Extract the [x, y] coordinate from the center of the cell holding the provided text.  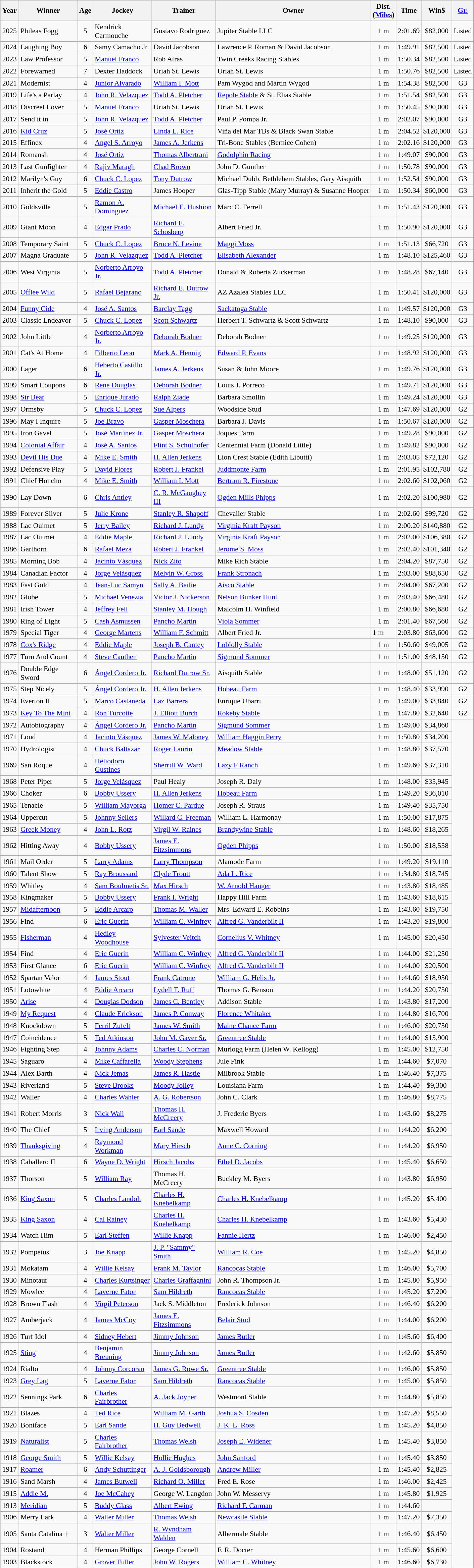
Frank Stronach [293, 573]
Andrew Miller [293, 1470]
2001 [9, 353]
Grey Lag [48, 1381]
Send it in [48, 119]
Murlogg Farm (Helen W. Kellogg) [293, 1049]
Peter Piper [48, 781]
Melvin W. Gross [184, 573]
Canadian Factor [48, 573]
1979 [9, 633]
2023 [9, 59]
Funny Cide [48, 309]
Mike Caffarella [122, 1062]
Tony Dutrow [184, 179]
Rafael Bejarano [122, 292]
Flint S. Schulhofer [184, 445]
Age [85, 11]
$9,300 [436, 1085]
2:01.40 [409, 621]
Colonial Affair [48, 445]
1939 [9, 1146]
$34,200 [436, 737]
$19,110 [436, 862]
Max Hirsch [184, 886]
$66,720 [436, 244]
Blackstock [48, 1562]
William Ray [122, 1179]
Junior Alvarado [122, 83]
Fisherman [48, 938]
Wayne D. Wright [122, 1162]
J. Elliott Burch [184, 713]
Maine Chance Farm [293, 1026]
Loud [48, 737]
1996 [9, 421]
1982 [9, 597]
Ted Atkinson [122, 1038]
1:49.28 [409, 433]
Malcolm H. Winfield [293, 609]
Addison Stable [293, 1002]
2014 [9, 155]
Ogden Phipps [293, 845]
Richard E. Schosberg [184, 227]
Hedley Woodhouse [122, 938]
$101,340 [436, 549]
1975 [9, 689]
1993 [9, 457]
2016 [9, 131]
$20,450 [436, 938]
Sally A. Bailie [184, 585]
1:50.80 [409, 737]
Sherrill W. Ward [184, 765]
1937 [9, 1179]
Alex Barth [48, 1074]
1995 [9, 433]
The Chief [48, 1130]
$82,000 [436, 31]
2:03.80 [409, 633]
Dexter Haddock [122, 71]
$66,480 [436, 597]
James W. Smith [184, 1026]
1:51.13 [409, 244]
Anne C. Corning [293, 1146]
Heberto Castillo Jr. [122, 369]
$20,500 [436, 966]
Lager [48, 369]
Louis J. Porreco [293, 385]
Fred E. Rose [293, 1482]
Mowlee [48, 1292]
R. Wyndham Walden [184, 1533]
David Jacobson [184, 47]
1958 [9, 898]
Giant Moon [48, 227]
Gustavo Rodriguez [184, 31]
Scott Schwartz [184, 321]
Richard F. Carman [293, 1506]
1944 [9, 1074]
$125,460 [436, 256]
Milbrook Stable [293, 1074]
Chevalier Stable [293, 513]
Nick Wall [122, 1114]
Rafael Meza [122, 549]
Florence Whitaker [293, 1014]
$12,750 [436, 1049]
Joseph R. Daly [293, 781]
Sidney Hebert [122, 1337]
San Roque [48, 765]
Garthorn [48, 549]
J. K. L. Ross [293, 1425]
1943 [9, 1085]
$16,700 [436, 1014]
Ring of Light [48, 621]
Jean-Luc Samyn [122, 585]
Joe Bravo [122, 421]
Boniface [48, 1425]
$1,925 [436, 1494]
C. R. McGaughey III [184, 497]
1927 [9, 1320]
1961 [9, 862]
Sennings Park [48, 1397]
1:50.90 [409, 227]
1951 [9, 990]
Watch Him [48, 1236]
$17,200 [436, 1002]
1942 [9, 1097]
Forewarned [48, 71]
William R. Coe [293, 1252]
$140,880 [436, 526]
George W. Langdon [184, 1494]
Turf Idol [48, 1337]
Johnny Adams [122, 1049]
William C. Whitney [293, 1562]
Homer C. Pardue [184, 806]
2025 [9, 31]
William Haggin Perry [293, 737]
Belair Stud [293, 1320]
2010 [9, 207]
Repole Stable & St. Elias Stable [293, 95]
$72,120 [436, 457]
Hollie Hughes [184, 1458]
1926 [9, 1337]
John Sanford [293, 1458]
Thanksgiving [48, 1146]
Aisco Stable [293, 585]
1965 [9, 806]
Sting [48, 1352]
William G. Helis Jr. [293, 978]
2:01.95 [409, 469]
René Douglas [122, 385]
Marc C. Ferrell [293, 207]
Marilyn's Guy [48, 179]
Forever Silver [48, 513]
Enrique Ubarri [293, 701]
1930 [9, 1280]
George Martens [122, 633]
1966 [9, 794]
Ramon A. Dominguez [122, 207]
Laughing Boy [48, 47]
Last Gunfighter [48, 167]
Nelson Bunker Hunt [293, 597]
Gr. [463, 11]
1985 [9, 561]
Life's a Parlay [48, 95]
Angel S. Arroyo [122, 143]
$2,450 [436, 1236]
$35,750 [436, 806]
Barbara J. Davis [293, 421]
1986 [9, 549]
Mrs. Edward E. Robbins [293, 910]
H. Guy Bedwell [184, 1425]
1:50.76 [409, 71]
Double Edge Sword [48, 673]
1970 [9, 749]
Cox's Ridge [48, 645]
Richard O. Miller [184, 1482]
1:49.40 [409, 806]
Joe Knapp [122, 1252]
$7,375 [436, 1074]
1978 [9, 645]
Clyde Troutt [184, 874]
Jerry Bailey [122, 526]
1904 [9, 1550]
1:49.25 [409, 337]
Addie M. [48, 1494]
Enrique Jurado [122, 397]
Roger Laurin [184, 749]
J. Frederic Byers [293, 1114]
Sam Boulmetis Sr. [122, 886]
$18,745 [436, 874]
1:47.69 [409, 410]
1959 [9, 886]
Knockdown [48, 1026]
Charles Kurtsinger [122, 1280]
1952 [9, 978]
Maggi Moss [293, 244]
1925 [9, 1352]
$19,750 [436, 910]
Michael Venezia [122, 597]
Ron Turcotte [122, 713]
Discreet Lover [48, 107]
Joe McCahey [122, 1494]
2007 [9, 256]
AZ Azalea Stables LLC [293, 292]
1:47.80 [409, 713]
Willard C. Freeman [184, 817]
1:43.20 [409, 922]
Buckley M. Byers [293, 1179]
$49,005 [436, 645]
Cash Asmussen [122, 621]
$37,310 [436, 765]
Minotaur [48, 1280]
James G. Rowe Sr. [184, 1369]
2:04.00 [409, 585]
Michael Dubb, Bethlehem Stables, Gary Aisquith [293, 179]
$51,120 [436, 673]
1988 [9, 526]
2022 [9, 71]
1948 [9, 1026]
Win$ [436, 11]
Barclay Tagg [184, 309]
Uppercut [48, 817]
James C. Bentley [184, 1002]
1:49.76 [409, 369]
Jeffrey Fell [122, 609]
2:04.52 [409, 131]
Talent Show [48, 874]
2011 [9, 191]
1964 [9, 817]
1963 [9, 829]
James P. Conway [184, 1014]
Alamode Farm [293, 862]
Andy Schuttinger [122, 1470]
1:51.43 [409, 207]
Eddie Castro [122, 191]
1974 [9, 701]
1:51.00 [409, 657]
Elisabeth Alexander [293, 256]
David Flores [122, 469]
Roamer [48, 1470]
1:50.60 [409, 645]
Autobiography [48, 725]
1:46.60 [409, 1562]
$33,840 [436, 701]
1962 [9, 845]
2:02.40 [409, 549]
Step Nicely [48, 689]
Effinex [48, 143]
1905 [9, 1533]
1968 [9, 781]
Loblolly Stable [293, 645]
Meadow Stable [293, 749]
Claude Erickson [122, 1014]
$18,950 [436, 978]
My Request [48, 1014]
Benjamin Breuning [122, 1352]
Irish Tower [48, 609]
2008 [9, 244]
Stanley R. Shapoff [184, 513]
$37,570 [436, 749]
Hirsch Jacobs [184, 1162]
$66,680 [436, 609]
Albermale Stable [293, 1533]
Lazy F Ranch [293, 765]
Modernist [48, 83]
$18,485 [436, 886]
Louisiana Farm [293, 1085]
Thomas G. Benson [293, 990]
1936 [9, 1199]
1946 [9, 1049]
1915 [9, 1494]
$7,070 [436, 1062]
$8,275 [436, 1114]
$2,425 [436, 1482]
1:50.41 [409, 292]
William Mayorga [122, 806]
Sackatoga Stable [293, 309]
Pompeius [48, 1252]
Thomas M. Waller [184, 910]
Sylvester Veitch [184, 938]
Choker [48, 794]
West Virginia [48, 272]
$6,450 [436, 1533]
Hitting Away [48, 845]
Aisquith Stable [293, 673]
Ada L. Rice [293, 874]
2:03.00 [409, 573]
$6,400 [436, 1337]
John D. Gunther [293, 167]
1:49.57 [409, 309]
$6,600 [436, 1550]
$8,775 [436, 1097]
$19,800 [436, 922]
1945 [9, 1062]
2021 [9, 83]
Amberjack [48, 1320]
Ethel D. Jacobs [293, 1162]
Lydell T. Ruff [184, 990]
$21,250 [436, 954]
1923 [9, 1381]
Stanley M. Hough [184, 609]
2018 [9, 107]
2015 [9, 143]
1932 [9, 1252]
Larry Thompson [184, 862]
1:51.54 [409, 95]
2:03.05 [409, 457]
Thorson [48, 1179]
$67,140 [436, 272]
1:48.60 [409, 829]
Kingmaker [48, 898]
Law Professor [48, 59]
Frank M. Taylor [184, 1268]
Joseph B. Cantey [184, 645]
May I Inquire [48, 421]
1:49.24 [409, 397]
Midafternoon [48, 910]
J. P. "Sammy" Smith [184, 1252]
$102,780 [436, 469]
1994 [9, 445]
A. J. Goldsborough [184, 1470]
Viola Sommer [293, 621]
Cat's At Home [48, 353]
Brandywine Stable [293, 829]
Morning Bob [48, 561]
2006 [9, 272]
Edgar Prado [122, 227]
$88,650 [436, 573]
Rialto [48, 1369]
1:46.80 [409, 1097]
Susan & John Moore [293, 369]
Newcastle Stable [293, 1517]
Mail Order [48, 862]
1977 [9, 657]
Earl Steffen [122, 1236]
Year [9, 11]
Saguaro [48, 1062]
Coincidence [48, 1038]
1949 [9, 1014]
John R. Thompson Jr. [293, 1280]
Chris Antley [122, 497]
Smart Coupons [48, 385]
1981 [9, 609]
Merry Lark [48, 1517]
$6,650 [436, 1162]
Time [409, 11]
Paul Healy [184, 781]
Chief Honcho [48, 481]
2009 [9, 227]
Westmont Stable [293, 1397]
1990 [9, 497]
1956 [9, 922]
Chad Brown [184, 167]
First Glance [48, 966]
Robert Morris [48, 1114]
1954 [9, 954]
Charles Landolt [122, 1199]
$18,558 [436, 845]
Steve Brooks [122, 1085]
1955 [9, 938]
1913 [9, 1506]
Ogden Mills Phipps [293, 497]
1938 [9, 1162]
1919 [9, 1442]
$102,060 [436, 481]
1957 [9, 910]
$15,900 [436, 1038]
Charles Graffagnini [184, 1280]
James Butwell [122, 1482]
Grover Fuller [122, 1562]
2024 [9, 47]
1987 [9, 537]
Lotowhite [48, 990]
Fighting Step [48, 1049]
Tri-Bone Stables (Bernice Cohen) [293, 143]
Inherit the Gold [48, 191]
Classic Endeavor [48, 321]
2:02.07 [409, 119]
Joques Farm [293, 433]
2013 [9, 167]
$7,350 [436, 1517]
Marco Castaneda [122, 701]
James R. Hastie [184, 1074]
Temporary Saint [48, 244]
Bruce N. Levine [184, 244]
Rob Atras [184, 59]
1903 [9, 1562]
Herbert T. Schwartz & Scott Schwartz [293, 321]
2:02.20 [409, 497]
$36,010 [436, 794]
2012 [9, 179]
$5,700 [436, 1268]
Romansh [48, 155]
$87,750 [436, 561]
Laz Barrera [184, 701]
1:48.28 [409, 272]
Winner [48, 11]
$5,430 [436, 1220]
Paul P. Pompa Jr. [293, 119]
Steve Cauthen [122, 657]
Richard E. Dutrow Jr. [184, 292]
Rajiv Maragh [122, 167]
2003 [9, 321]
Frank Catrone [184, 978]
Juddmonte Farm [293, 469]
$2,825 [436, 1470]
1:50.78 [409, 167]
1935 [9, 1220]
Thomas Albertrani [184, 155]
1983 [9, 585]
1:49.82 [409, 445]
Kid Cruz [48, 131]
Mary Hirsch [184, 1146]
Brown Flash [48, 1304]
1980 [9, 621]
Riverland [48, 1085]
1:50.45 [409, 107]
W. Arnold Hanger [293, 886]
Albert Ewing [184, 1506]
A. G. Robertson [184, 1097]
Goldsville [48, 207]
1920 [9, 1425]
Owner [293, 11]
John L. Rotz [122, 829]
$32,640 [436, 713]
$99,720 [436, 513]
$67,560 [436, 621]
Mark A. Hennig [184, 353]
1922 [9, 1397]
Richard Dutrow Sr. [184, 673]
$7,200 [436, 1292]
1924 [9, 1369]
Samy Camacho Jr. [122, 47]
1997 [9, 410]
Rokeby Stable [293, 713]
Johnny Sellers [122, 817]
Key To The Mint [48, 713]
Edward P. Evans [293, 353]
2:02.16 [409, 143]
Frank I. Wright [184, 898]
Ormsby [48, 410]
Lay Down [48, 497]
Happy Hill Farm [293, 898]
James Hooper [184, 191]
Jupiter Stable LLC [293, 31]
1:50.67 [409, 421]
$8,550 [436, 1413]
Joseph E. Widener [293, 1442]
2:00.80 [409, 609]
James Stout [122, 978]
$100,980 [436, 497]
1992 [9, 469]
Ralph Ziade [184, 397]
Meridian [48, 1506]
2:03.40 [409, 597]
John W. Messervy [293, 1494]
Ted Rice [122, 1413]
George Cornell [184, 1550]
Maxwell Howard [293, 1130]
Linda L. Rice [184, 131]
Greek Money [48, 829]
Viña del Mar TBs & Black Swan Stable [293, 131]
2002 [9, 337]
Larry Adams [122, 862]
Cornelius V. Whitney [293, 938]
Charles Wahler [122, 1097]
Phileas Fogg [48, 31]
Offlee Wild [48, 292]
Mokatam [48, 1268]
Michael E. Hushion [184, 207]
James McCoy [122, 1320]
Victor J. Nickerson [184, 597]
1:42.60 [409, 1352]
1984 [9, 573]
1:48.92 [409, 353]
George Smith [48, 1458]
$18,615 [436, 898]
Devil His Due [48, 457]
$34,860 [436, 725]
Filberto Leon [122, 353]
Tenacle [48, 806]
1929 [9, 1292]
1918 [9, 1458]
Hydrologist [48, 749]
Lion Crest Stable (Edith Libutti) [293, 457]
Douglas Dodson [122, 1002]
2004 [9, 309]
Whitley [48, 886]
Jule Fink [293, 1062]
Virgil W. Raines [184, 829]
1953 [9, 966]
7 [85, 71]
2019 [9, 95]
John M. Gaver Sr. [184, 1038]
Dist. (Miles) [383, 11]
$63,600 [436, 633]
1934 [9, 1236]
Joshua S. Cosden [293, 1413]
2017 [9, 119]
1:52.54 [409, 179]
$33,990 [436, 689]
Naturalist [48, 1442]
Defensive Play [48, 469]
1998 [9, 397]
Centennial Farm (Donald Little) [293, 445]
Barbara Smollin [293, 397]
Trainer [184, 11]
Turn And Count [48, 657]
$67,200 [436, 585]
A. Jack Joyner [184, 1397]
Frederick Johnson [293, 1304]
Bertram R. Firestone [293, 481]
John C. Clark [293, 1097]
Chuck Baltazar [122, 749]
1960 [9, 874]
Ray Broussard [122, 874]
1940 [9, 1130]
1:49.07 [409, 155]
1917 [9, 1470]
1921 [9, 1413]
2:00.20 [409, 526]
Fannie Hertz [293, 1236]
Iron Gavel [48, 433]
2:01.69 [409, 31]
1947 [9, 1038]
John W. Rogers [184, 1562]
Woody Stephens [184, 1062]
John Little [48, 337]
$6,730 [436, 1562]
$60,000 [436, 191]
1:49.60 [409, 765]
Lawrence P. Roman & David Jacobson [293, 47]
Spartan Valor [48, 978]
Kendrick Carmouche [122, 31]
William F. Schmitt [184, 633]
Fast Gold [48, 585]
1928 [9, 1304]
2:04.20 [409, 561]
Buddy Glass [122, 1506]
Julie Krone [122, 513]
William M. Garth [184, 1413]
$48,150 [436, 657]
Virgil Peterson [122, 1304]
1931 [9, 1268]
1971 [9, 737]
Godolphin Racing [293, 155]
Arise [48, 1002]
1:48.40 [409, 689]
Cal Rainey [122, 1220]
Sand Marsh [48, 1482]
1:34.80 [409, 874]
William L. Harmonay [293, 817]
Jerome S. Moss [293, 549]
1976 [9, 673]
$5,950 [436, 1280]
$106,380 [436, 537]
2000 [9, 369]
$5,400 [436, 1199]
2005 [9, 292]
1991 [9, 481]
1950 [9, 1002]
$17,875 [436, 817]
Irving Anderson [122, 1130]
Johnny Corcoran [122, 1369]
Special Tiger [48, 633]
Caballero II [48, 1162]
1:49.71 [409, 385]
Santa Catalina † [48, 1533]
Sir Bear [48, 397]
Ferril Zufelt [122, 1026]
1:44.40 [409, 1085]
Heliodoro Gustines [122, 765]
$18,265 [436, 829]
Rostand [48, 1550]
1916 [9, 1482]
Jack S. Middleton [184, 1304]
James W. Maloney [184, 737]
1:49.91 [409, 47]
José Martínez Jr. [122, 433]
Mike Rich Stable [293, 561]
1973 [9, 713]
1999 [9, 385]
Everton II [48, 701]
Magna Graduate [48, 256]
Herman Phillips [122, 1550]
Raymond Workman [122, 1146]
Willie Knapp [184, 1236]
Waller [48, 1097]
Charles C. Norman [184, 1049]
Pam Wygod and Martin Wygod [293, 83]
$35,945 [436, 781]
Jockey [122, 11]
Glas-Tipp Stable (Mary Murray) & Susanne Hooper [293, 191]
1:48.80 [409, 749]
Blazes [48, 1413]
1906 [9, 1517]
1989 [9, 513]
1972 [9, 725]
Sue Alpers [184, 410]
Moody Jolley [184, 1085]
F. R. Docter [293, 1550]
Nick Zito [184, 561]
1941 [9, 1114]
Twin Creeks Racing Stables [293, 59]
2:02.00 [409, 537]
Joseph R. Straus [293, 806]
Donald & Roberta Zuckerman [293, 272]
Woodside Stud [293, 410]
1:54.38 [409, 83]
Nick Jemas [122, 1074]
Globe [48, 597]
1969 [9, 765]
